Search for the cell housing the specified text and yield its (x, y) center coordinate. 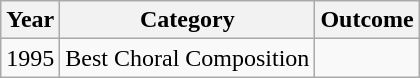
Outcome (367, 20)
Year (30, 20)
Best Choral Composition (188, 58)
Category (188, 20)
1995 (30, 58)
